Capture the cell that displays the provided text and extract its (X, Y) central coordinate. 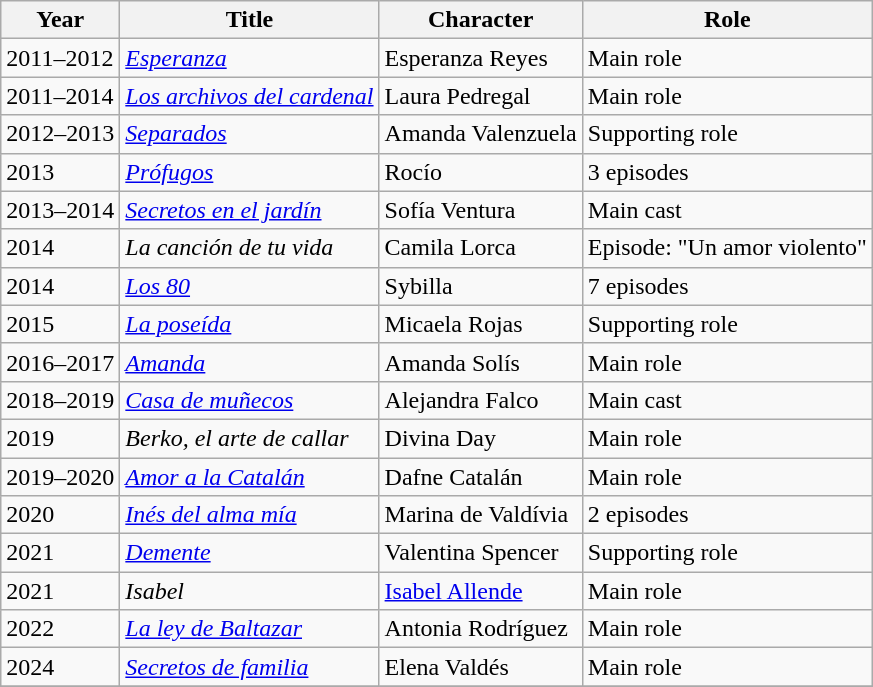
Year (60, 20)
2019–2020 (60, 477)
Secretos en el jardín (250, 210)
Laura Pedregal (480, 96)
Character (480, 20)
2015 (60, 324)
La ley de Baltazar (250, 629)
Sybilla (480, 286)
Micaela Rojas (480, 324)
2016–2017 (60, 362)
Divina Day (480, 438)
2012–2013 (60, 134)
Berko, el arte de callar (250, 438)
2022 (60, 629)
Secretos de familia (250, 667)
2019 (60, 438)
Amanda Valenzuela (480, 134)
2013–2014 (60, 210)
Title (250, 20)
3 episodes (727, 172)
Casa de muñecos (250, 400)
2013 (60, 172)
Demente (250, 553)
2018–2019 (60, 400)
Prófugos (250, 172)
7 episodes (727, 286)
La canción de tu vida (250, 248)
Antonia Rodríguez (480, 629)
Alejandra Falco (480, 400)
Isabel (250, 591)
Amanda (250, 362)
Elena Valdés (480, 667)
Separados (250, 134)
Camila Lorca (480, 248)
Esperanza Reyes (480, 58)
2011–2014 (60, 96)
La poseída (250, 324)
Role (727, 20)
Amanda Solís (480, 362)
Amor a la Catalán (250, 477)
Isabel Allende (480, 591)
2024 (60, 667)
Los archivos del cardenal (250, 96)
Episode: "Un amor violento" (727, 248)
Esperanza (250, 58)
Rocío (480, 172)
2020 (60, 515)
Dafne Catalán (480, 477)
Sofía Ventura (480, 210)
2011–2012 (60, 58)
Valentina Spencer (480, 553)
Inés del alma mía (250, 515)
2 episodes (727, 515)
Marina de Valdívia (480, 515)
Los 80 (250, 286)
